Scan for the cell matching the given text and deliver its (x, y) coordinate at center. 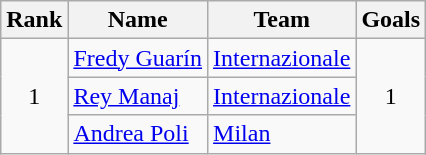
Rey Manaj (138, 96)
Rank (34, 20)
Milan (282, 134)
Fredy Guarín (138, 58)
Name (138, 20)
Goals (391, 20)
Andrea Poli (138, 134)
Team (282, 20)
